Capture the cell that displays the provided text and extract its [x, y] central coordinate. 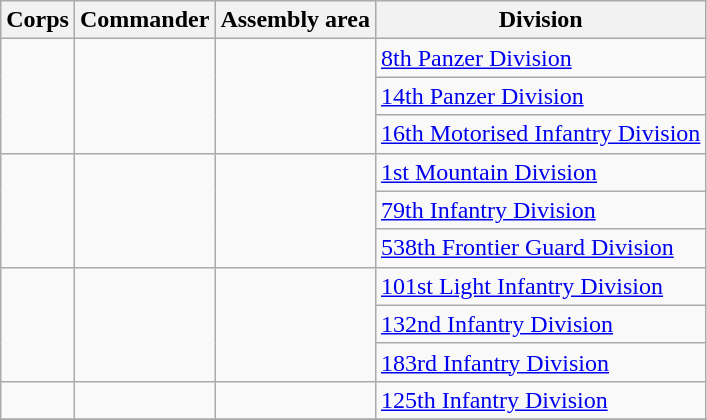
Corps [38, 20]
Commander [144, 20]
Division [540, 20]
1st Mountain Division [540, 172]
16th Motorised Infantry Division [540, 134]
79th Infantry Division [540, 210]
538th Frontier Guard Division [540, 248]
Assembly area [296, 20]
8th Panzer Division [540, 58]
101st Light Infantry Division [540, 286]
132nd Infantry Division [540, 324]
14th Panzer Division [540, 96]
125th Infantry Division [540, 400]
183rd Infantry Division [540, 362]
